Detect which cell encompasses the target text, then output its (X, Y) center coordinate. 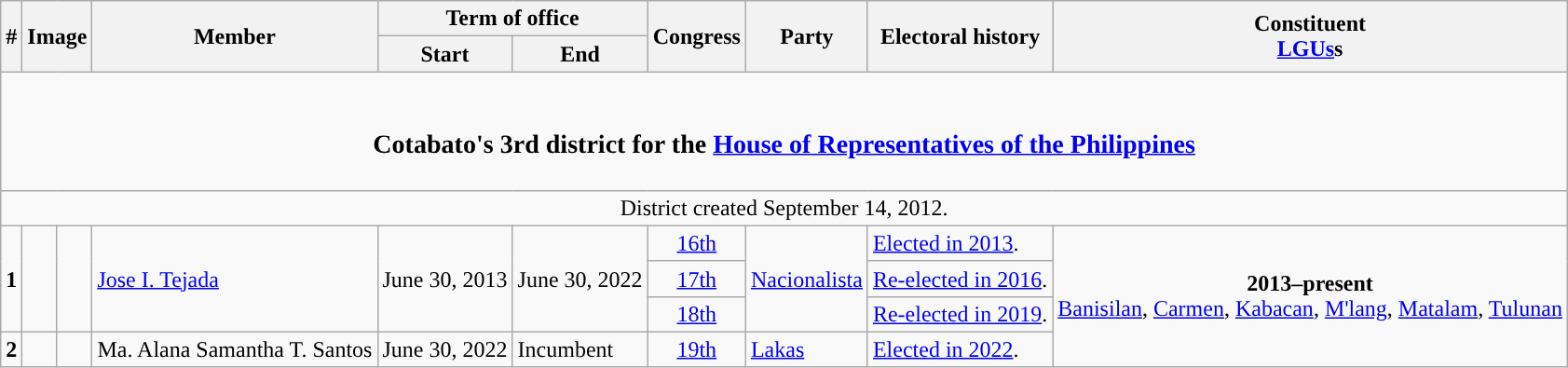
1 (11, 279)
End (579, 54)
Re-elected in 2016. (960, 279)
Ma. Alana Samantha T. Santos (235, 349)
# (11, 36)
Term of office (512, 19)
Cotabato's 3rd district for the House of Representatives of the Philippines (784, 130)
Jose I. Tejada (235, 279)
Congress (697, 36)
Incumbent (579, 349)
Member (235, 36)
Lakas (807, 349)
Start (445, 54)
Elected in 2013. (960, 243)
18th (697, 314)
June 30, 2013 (445, 279)
Electoral history (960, 36)
ConstituentLGUss (1310, 36)
Nacionalista (807, 279)
2 (11, 349)
Re-elected in 2019. (960, 314)
16th (697, 243)
Elected in 2022. (960, 349)
Party (807, 36)
2013–presentBanisilan, Carmen, Kabacan, M'lang, Matalam, Tulunan (1310, 296)
District created September 14, 2012. (784, 208)
19th (697, 349)
17th (697, 279)
Image (58, 36)
